Pinpoint the cell where the given text exists, returning its [x, y] midpoint coordinate. 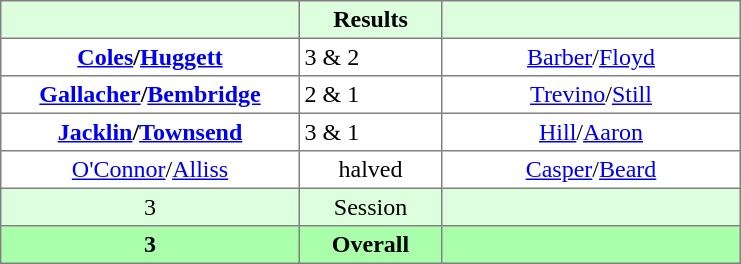
3 & 1 [370, 132]
2 & 1 [370, 95]
Session [370, 207]
Overall [370, 245]
Trevino/Still [591, 95]
Coles/Huggett [150, 57]
Hill/Aaron [591, 132]
Casper/Beard [591, 170]
Barber/Floyd [591, 57]
halved [370, 170]
Jacklin/Townsend [150, 132]
Gallacher/Bembridge [150, 95]
Results [370, 20]
3 & 2 [370, 57]
O'Connor/Alliss [150, 170]
